For the text-containing cell, return its midpoint in [x, y] coordinate format. 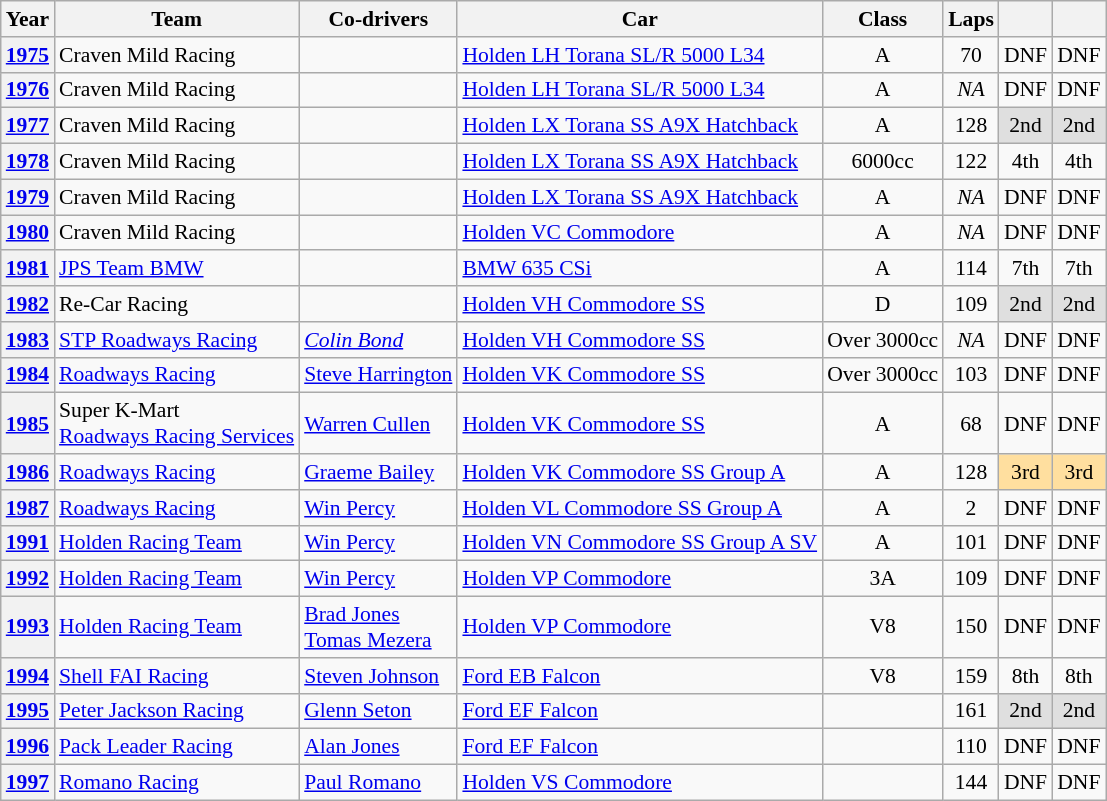
1991 [28, 543]
1985 [28, 424]
1977 [28, 126]
1982 [28, 304]
Alan Jones [378, 747]
Holden VN Commodore SS Group A SV [640, 543]
3A [882, 579]
Steven Johnson [378, 676]
Warren Cullen [378, 424]
1996 [28, 747]
Holden VK Commodore SS Group A [640, 472]
Brad Jones Tomas Mezera [378, 628]
1984 [28, 375]
Graeme Bailey [378, 472]
1978 [28, 162]
1980 [28, 233]
Class [882, 19]
1976 [28, 90]
Romano Racing [176, 783]
JPS Team BMW [176, 269]
150 [971, 628]
Colin Bond [378, 340]
68 [971, 424]
Holden VC Commodore [640, 233]
161 [971, 711]
BMW 635 CSi [640, 269]
Shell FAI Racing [176, 676]
1979 [28, 197]
1993 [28, 628]
122 [971, 162]
Team [176, 19]
Paul Romano [378, 783]
1997 [28, 783]
Laps [971, 19]
1981 [28, 269]
Pack Leader Racing [176, 747]
101 [971, 543]
Co-drivers [378, 19]
Car [640, 19]
1992 [28, 579]
1986 [28, 472]
1994 [28, 676]
Ford EB Falcon [640, 676]
2 [971, 508]
6000cc [882, 162]
1987 [28, 508]
144 [971, 783]
Year [28, 19]
103 [971, 375]
D [882, 304]
Peter Jackson Racing [176, 711]
Holden VL Commodore SS Group A [640, 508]
Steve Harrington [378, 375]
Super K-Mart Roadways Racing Services [176, 424]
STP Roadways Racing [176, 340]
Holden VS Commodore [640, 783]
1983 [28, 340]
1995 [28, 711]
Glenn Seton [378, 711]
159 [971, 676]
1975 [28, 55]
114 [971, 269]
Re-Car Racing [176, 304]
70 [971, 55]
110 [971, 747]
